Return the [x, y] coordinate for the center point of the cell that contains the specified text.  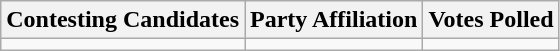
Contesting Candidates [123, 20]
Votes Polled [491, 20]
Party Affiliation [334, 20]
